Output the (x, y) coordinate of the center of the cell containing the given text.  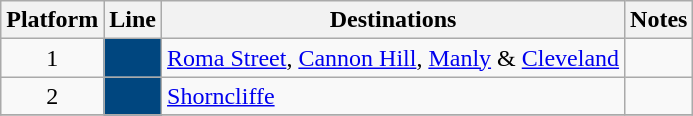
Notes (659, 20)
1 (52, 58)
Roma Street, Cannon Hill, Manly & Cleveland (394, 58)
Shorncliffe (394, 96)
Platform (52, 20)
Destinations (394, 20)
2 (52, 96)
Line (133, 20)
